Find where the given text appears and provide that cell's center as (x, y) coordinate. 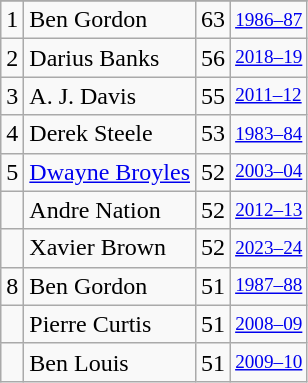
Xavier Brown (110, 248)
4 (12, 134)
2012–13 (269, 210)
1986–87 (269, 20)
2 (12, 58)
2018–19 (269, 58)
A. J. Davis (110, 96)
2023–24 (269, 248)
Derek Steele (110, 134)
5 (12, 172)
1983–84 (269, 134)
53 (214, 134)
2009–10 (269, 362)
2003–04 (269, 172)
63 (214, 20)
2008–09 (269, 324)
Pierre Curtis (110, 324)
55 (214, 96)
Ben Louis (110, 362)
Dwayne Broyles (110, 172)
Andre Nation (110, 210)
3 (12, 96)
2011–12 (269, 96)
56 (214, 58)
1 (12, 20)
1987–88 (269, 286)
Darius Banks (110, 58)
8 (12, 286)
